Search for the cell housing the specified text and yield its [X, Y] center coordinate. 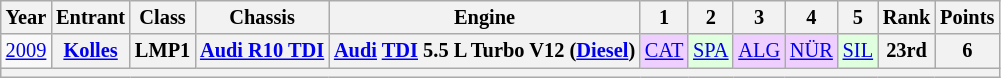
3 [759, 17]
Kolles [90, 51]
6 [967, 51]
Rank [906, 17]
2 [710, 17]
SPA [710, 51]
2009 [26, 51]
Chassis [262, 17]
Audi R10 TDI [262, 51]
SIL [858, 51]
Points [967, 17]
CAT [664, 51]
5 [858, 17]
23rd [906, 51]
NÜR [812, 51]
Engine [484, 17]
ALG [759, 51]
1 [664, 17]
4 [812, 17]
Year [26, 17]
Class [162, 17]
LMP1 [162, 51]
Entrant [90, 17]
Audi TDI 5.5 L Turbo V12 (Diesel) [484, 51]
